Return the (x, y) coordinate for the center point of the cell that contains the specified text.  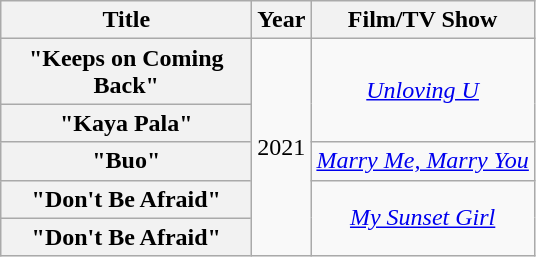
Title (126, 20)
"Keeps on Coming Back" (126, 72)
Film/TV Show (423, 20)
Year (282, 20)
2021 (282, 148)
Marry Me, Marry You (423, 161)
My Sunset Girl (423, 218)
Unloving U (423, 90)
"Buo" (126, 161)
"Kaya Pala" (126, 123)
